Find where the given text appears and provide that cell's center as (x, y) coordinate. 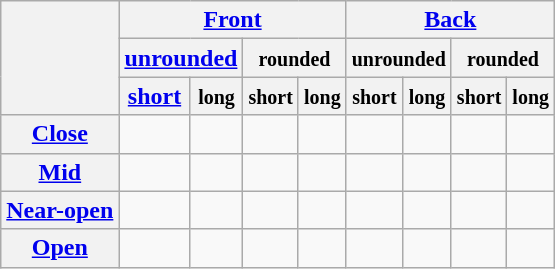
Near-open (60, 210)
Back (450, 20)
Mid (60, 172)
Front (232, 20)
Open (60, 248)
Close (60, 134)
